Determine the [X, Y] coordinate at the center of the cell enclosing the given text.  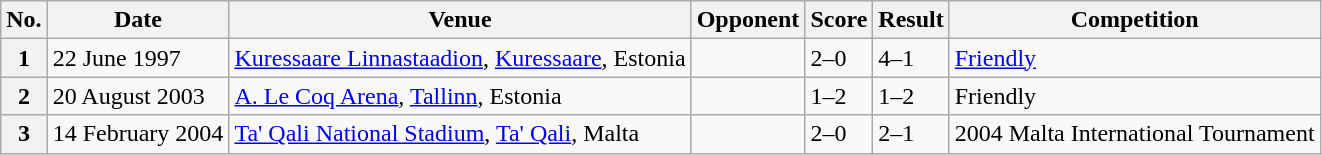
Date [138, 20]
20 August 2003 [138, 96]
A. Le Coq Arena, Tallinn, Estonia [460, 96]
1 [24, 58]
Score [839, 20]
No. [24, 20]
Result [911, 20]
4–1 [911, 58]
2–1 [911, 134]
Kuressaare Linnastaadion, Kuressaare, Estonia [460, 58]
Venue [460, 20]
Opponent [748, 20]
2 [24, 96]
Competition [1134, 20]
Ta' Qali National Stadium, Ta' Qali, Malta [460, 134]
3 [24, 134]
14 February 2004 [138, 134]
22 June 1997 [138, 58]
2004 Malta International Tournament [1134, 134]
